Search for the cell housing the specified text and yield its (x, y) center coordinate. 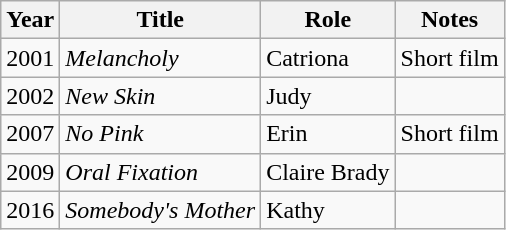
2002 (30, 96)
Somebody's Mother (160, 210)
2016 (30, 210)
Melancholy (160, 58)
Title (160, 20)
Kathy (328, 210)
Catriona (328, 58)
Oral Fixation (160, 172)
Erin (328, 134)
New Skin (160, 96)
No Pink (160, 134)
2007 (30, 134)
Claire Brady (328, 172)
2001 (30, 58)
Judy (328, 96)
Year (30, 20)
Role (328, 20)
Notes (450, 20)
2009 (30, 172)
